Find where the given text appears and provide that cell's center as (x, y) coordinate. 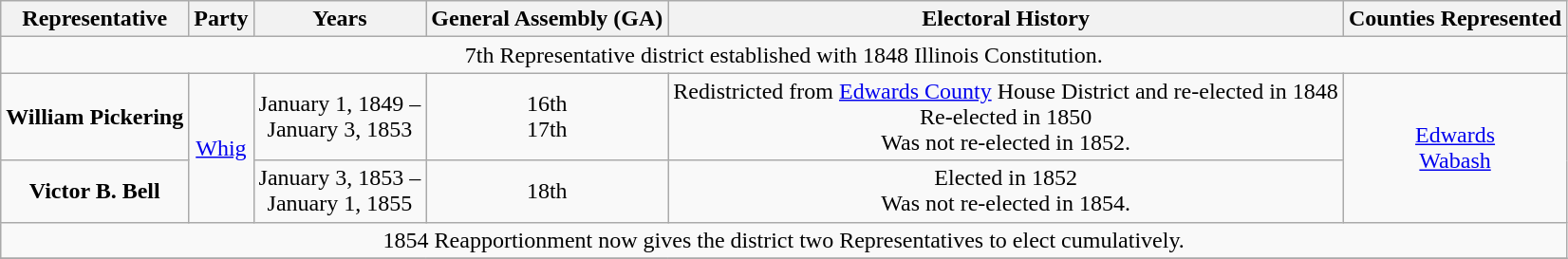
Party (221, 19)
7th Representative district established with 1848 Illinois Constitution. (784, 55)
Counties Represented (1454, 19)
Years (340, 19)
General Assembly (GA) (547, 19)
Victor B. Bell (95, 192)
16th17th (547, 117)
Elected in 1852Was not re-elected in 1854. (1006, 192)
William Pickering (95, 117)
Whig (221, 148)
EdwardsWabash (1454, 148)
18th (547, 192)
1854 Reapportionment now gives the district two Representatives to elect cumulatively. (784, 240)
Electoral History (1006, 19)
January 1, 1849 –January 3, 1853 (340, 117)
Representative (95, 19)
January 3, 1853 –January 1, 1855 (340, 192)
Redistricted from Edwards County House District and re-elected in 1848Re-elected in 1850Was not re-elected in 1852. (1006, 117)
